For the text-containing cell, return its midpoint in [x, y] coordinate format. 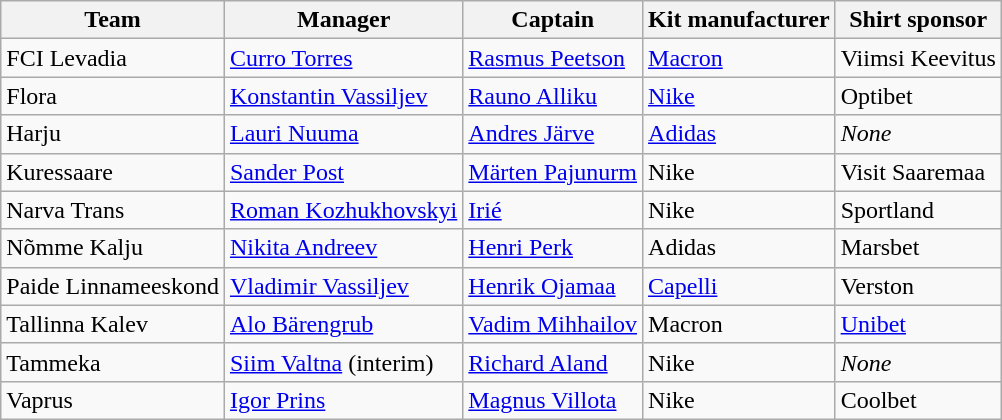
Visit Saaremaa [918, 172]
Vaprus [113, 400]
Konstantin Vassiljev [343, 96]
Magnus Villota [553, 400]
Kit manufacturer [740, 20]
Sander Post [343, 172]
Viimsi Keevitus [918, 58]
Captain [553, 20]
Flora [113, 96]
Coolbet [918, 400]
Verston [918, 286]
Richard Aland [553, 362]
Nikita Andreev [343, 248]
Optibet [918, 96]
Curro Torres [343, 58]
Shirt sponsor [918, 20]
FCI Levadia [113, 58]
Team [113, 20]
Tammeka [113, 362]
Harju [113, 134]
Kuressaare [113, 172]
Irié [553, 210]
Andres Järve [553, 134]
Märten Pajunurm [553, 172]
Tallinna Kalev [113, 324]
Unibet [918, 324]
Roman Kozhukhovskyi [343, 210]
Rauno Alliku [553, 96]
Lauri Nuuma [343, 134]
Vadim Mihhailov [553, 324]
Paide Linnameeskond [113, 286]
Sportland [918, 210]
Nõmme Kalju [113, 248]
Narva Trans [113, 210]
Rasmus Peetson [553, 58]
Alo Bärengrub [343, 324]
Manager [343, 20]
Marsbet [918, 248]
Vladimir Vassiljev [343, 286]
Henrik Ojamaa [553, 286]
Igor Prins [343, 400]
Henri Perk [553, 248]
Capelli [740, 286]
Siim Valtna (interim) [343, 362]
